Provide the (X, Y) coordinate of the cell's center where the given text is located.  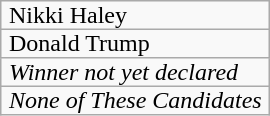
Winner not yet declared (136, 72)
Donald Trump (136, 43)
None of These Candidates (136, 100)
Nikki Haley (136, 15)
